Pinpoint the cell where the given text exists, returning its [x, y] midpoint coordinate. 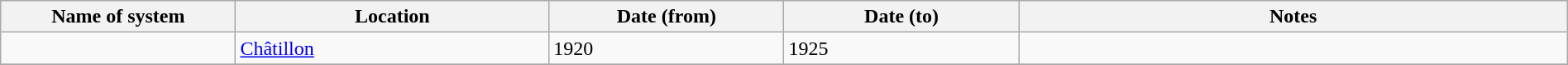
Date (to) [901, 17]
Date (from) [667, 17]
1925 [901, 48]
Notes [1293, 17]
Châtillon [392, 48]
1920 [667, 48]
Name of system [118, 17]
Location [392, 17]
